Locate the cell with the specified text and output its [x, y] center coordinate. 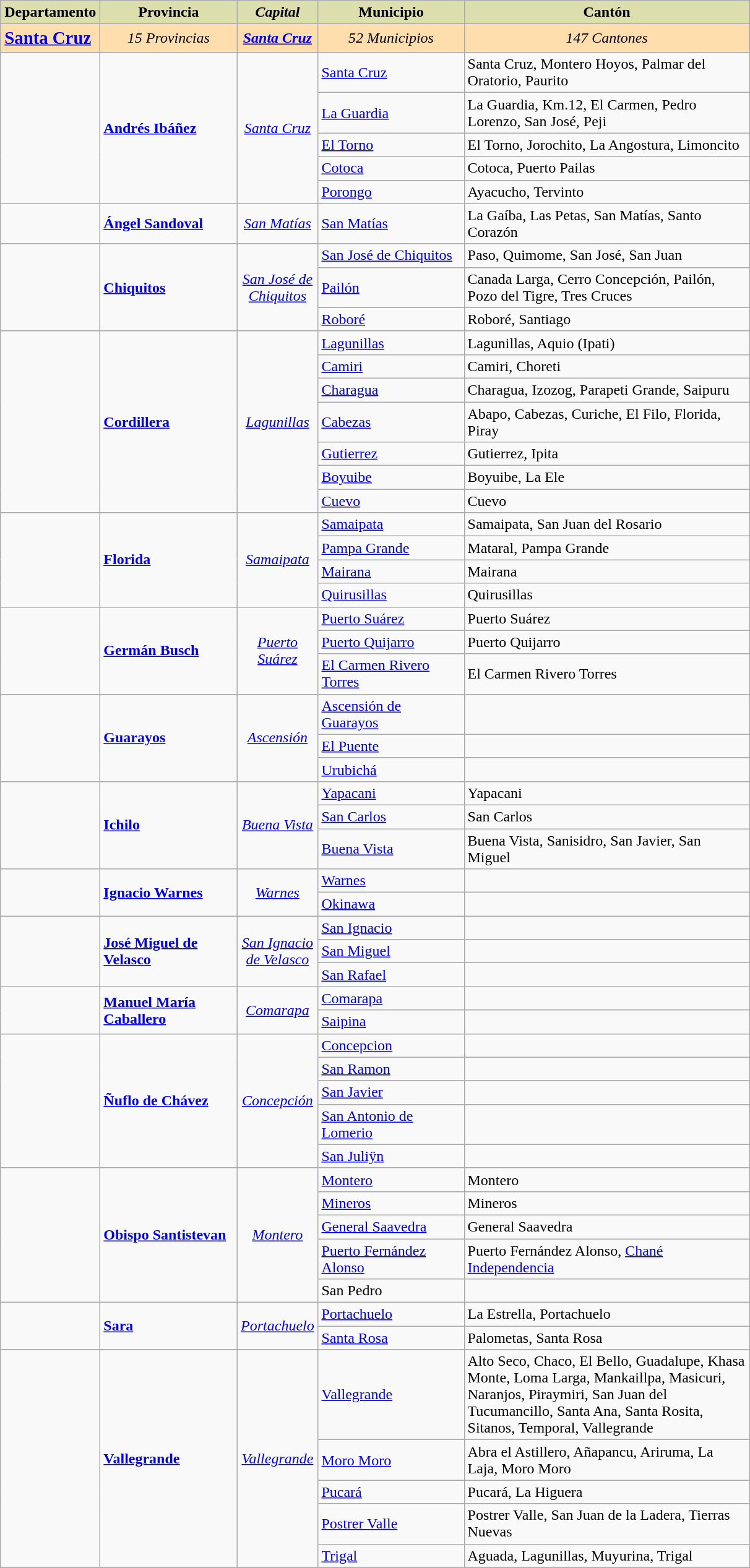
La Gaíba, Las Petas, San Matías, Santo Corazón [606, 224]
Palometas, Santa Rosa [606, 1338]
Ñuflo de Chávez [168, 1101]
Cantón [606, 12]
Cotoca, Puerto Pailas [606, 168]
San Ignacio [391, 928]
Trigal [391, 1556]
Roboré, Santiago [606, 319]
Ayacucho, Tervinto [606, 192]
Sara [168, 1326]
Postrer Valle [391, 1524]
Santa Rosa [391, 1338]
Cotoca [391, 168]
Andrés Ibáñez [168, 128]
Lagunillas, Aquio (Ipati) [606, 343]
Abapo, Cabezas, Curiche, El Filo, Florida, Piray [606, 422]
Okinawa [391, 904]
52 Municipios [391, 38]
Paso, Quimome, San José, San Juan [606, 255]
San Rafael [391, 975]
La Guardia, Km.12, El Carmen, Pedro Lorenzo, San José, Peji [606, 113]
Germán Busch [168, 651]
147 Cantones [606, 38]
Concepción [277, 1101]
Florida [168, 560]
Ascensión [277, 737]
Postrer Valle, San Juan de la Ladera, Tierras Nuevas [606, 1524]
Concepcion [391, 1045]
Pucará, La Higuera [606, 1492]
Camiri, Choreti [606, 366]
Saipina [391, 1022]
Buena Vista, Sanisidro, San Javier, San Miguel [606, 849]
San Ramon [391, 1069]
Samaipata, San Juan del Rosario [606, 525]
Cabezas [391, 422]
Charagua, Izozog, Parapeti Grande, Saipuru [606, 390]
Mataral, Pampa Grande [606, 548]
Pailón [391, 287]
Moro Moro [391, 1460]
San Juliÿn [391, 1156]
Puerto Fernández Alonso [391, 1259]
El Puente [391, 746]
Santa Cruz, Montero Hoyos, Palmar del Oratorio, Paurito [606, 73]
San Javier [391, 1092]
Manuel María Caballero [168, 1010]
Capital [277, 12]
Boyuibe, La Ele [606, 478]
Departamento [51, 12]
Abra el Astillero, Añapancu, Ariruma, La Laja, Moro Moro [606, 1460]
Gutierrez, Ipita [606, 454]
Canada Larga, Cerro Concepción, Pailón, Pozo del Tigre, Tres Cruces [606, 287]
La Estrella, Portachuelo [606, 1314]
Gutierrez [391, 454]
Obispo Santistevan [168, 1235]
Boyuibe [391, 478]
Pucará [391, 1492]
San Pedro [391, 1291]
Pampa Grande [391, 548]
La Guardia [391, 113]
15 Provincias [168, 38]
Guarayos [168, 737]
Aguada, Lagunillas, Muyurina, Trigal [606, 1556]
San Antonio de Lomerio [391, 1125]
El Torno, Jorochito, La Angostura, Limoncito [606, 145]
Ichilo [168, 825]
Provincia [168, 12]
Chiquitos [168, 287]
San Miguel [391, 951]
Camiri [391, 366]
Porongo [391, 192]
Ángel Sandoval [168, 224]
Roboré [391, 319]
Charagua [391, 390]
El Torno [391, 145]
Municipio [391, 12]
Cordillera [168, 422]
Puerto Fernández Alonso, Chané Independencia [606, 1259]
Urubichá [391, 769]
San Ignacio de Velasco [277, 951]
Ignacio Warnes [168, 893]
José Miguel de Velasco [168, 951]
Ascensión de Guarayos [391, 714]
